Detect which cell encompasses the target text, then output its (x, y) center coordinate. 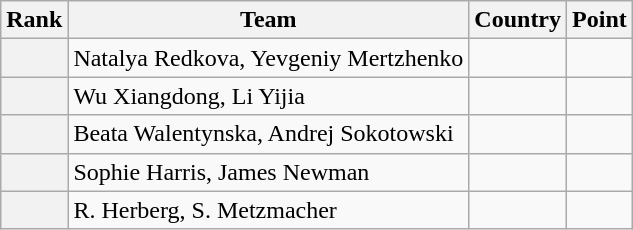
Beata Walentynska, Andrej Sokotowski (268, 134)
Point (600, 20)
R. Herberg, S. Metzmacher (268, 210)
Team (268, 20)
Country (518, 20)
Sophie Harris, James Newman (268, 172)
Natalya Redkova, Yevgeniy Mertzhenko (268, 58)
Wu Xiangdong, Li Yijia (268, 96)
Rank (34, 20)
